For the text-containing cell, return its midpoint in (X, Y) coordinate format. 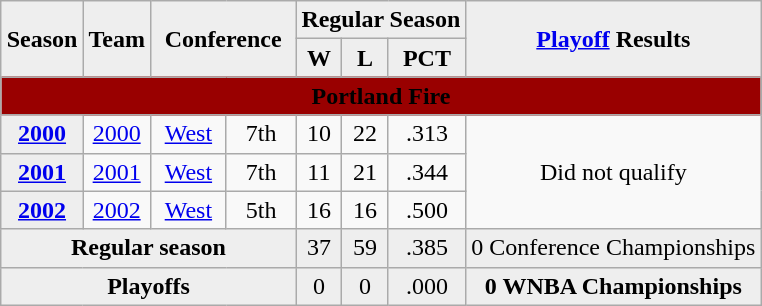
Team (117, 39)
Portland Fire (381, 96)
.500 (427, 210)
37 (319, 248)
W (319, 58)
PCT (427, 58)
.385 (427, 248)
Did not qualify (614, 172)
L (365, 58)
11 (319, 172)
22 (365, 134)
Regular season (148, 248)
.344 (427, 172)
Playoffs (148, 286)
Season (42, 39)
0 WNBA Championships (614, 286)
Playoff Results (614, 39)
59 (365, 248)
0 Conference Championships (614, 248)
21 (365, 172)
Conference (222, 39)
.313 (427, 134)
.000 (427, 286)
10 (319, 134)
Regular Season (381, 20)
5th (260, 210)
